Output the [x, y] coordinate of the center of the cell containing the given text.  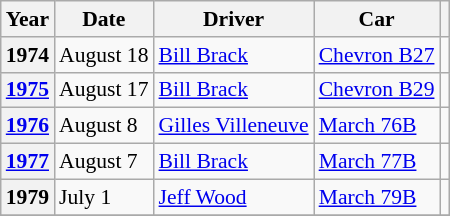
1977 [28, 162]
Chevron B29 [377, 90]
August 8 [104, 126]
1974 [28, 55]
March 76B [377, 126]
August 17 [104, 90]
Date [104, 19]
March 79B [377, 197]
1975 [28, 90]
1976 [28, 126]
Gilles Villeneuve [234, 126]
Chevron B27 [377, 55]
Year [28, 19]
August 18 [104, 55]
August 7 [104, 162]
1979 [28, 197]
Driver [234, 19]
Car [377, 19]
July 1 [104, 197]
Jeff Wood [234, 197]
March 77B [377, 162]
